Locate the cell with the specified text and output its (X, Y) center coordinate. 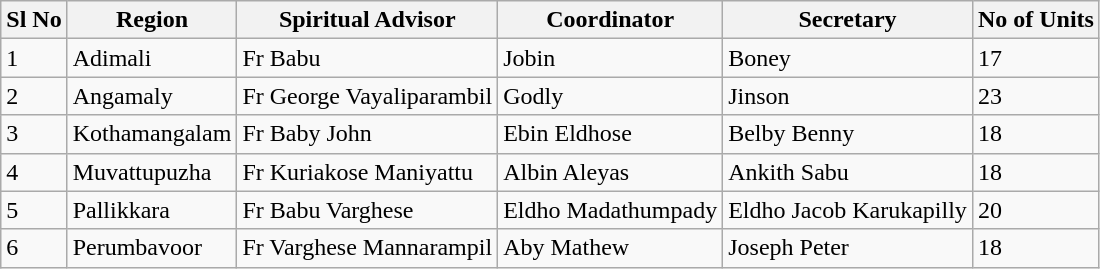
Ankith Sabu (848, 172)
Pallikkara (152, 210)
3 (34, 134)
6 (34, 248)
Muvattupuzha (152, 172)
No of Units (1036, 20)
Coordinator (610, 20)
Jinson (848, 96)
Eldho Madathumpady (610, 210)
Angamaly (152, 96)
Perumbavoor (152, 248)
Fr Kuriakose Maniyattu (368, 172)
Albin Aleyas (610, 172)
Eldho Jacob Karukapilly (848, 210)
17 (1036, 58)
Fr Baby John (368, 134)
Fr George Vayaliparambil (368, 96)
Fr Babu (368, 58)
Sl No (34, 20)
2 (34, 96)
Aby Mathew (610, 248)
Belby Benny (848, 134)
Secretary (848, 20)
Joseph Peter (848, 248)
23 (1036, 96)
Kothamangalam (152, 134)
5 (34, 210)
4 (34, 172)
Jobin (610, 58)
Region (152, 20)
Boney (848, 58)
Spiritual Advisor (368, 20)
Fr Varghese Mannarampil (368, 248)
Godly (610, 96)
20 (1036, 210)
Adimali (152, 58)
1 (34, 58)
Fr Babu Varghese (368, 210)
Ebin Eldhose (610, 134)
